For the text-containing cell, return its midpoint in [X, Y] coordinate format. 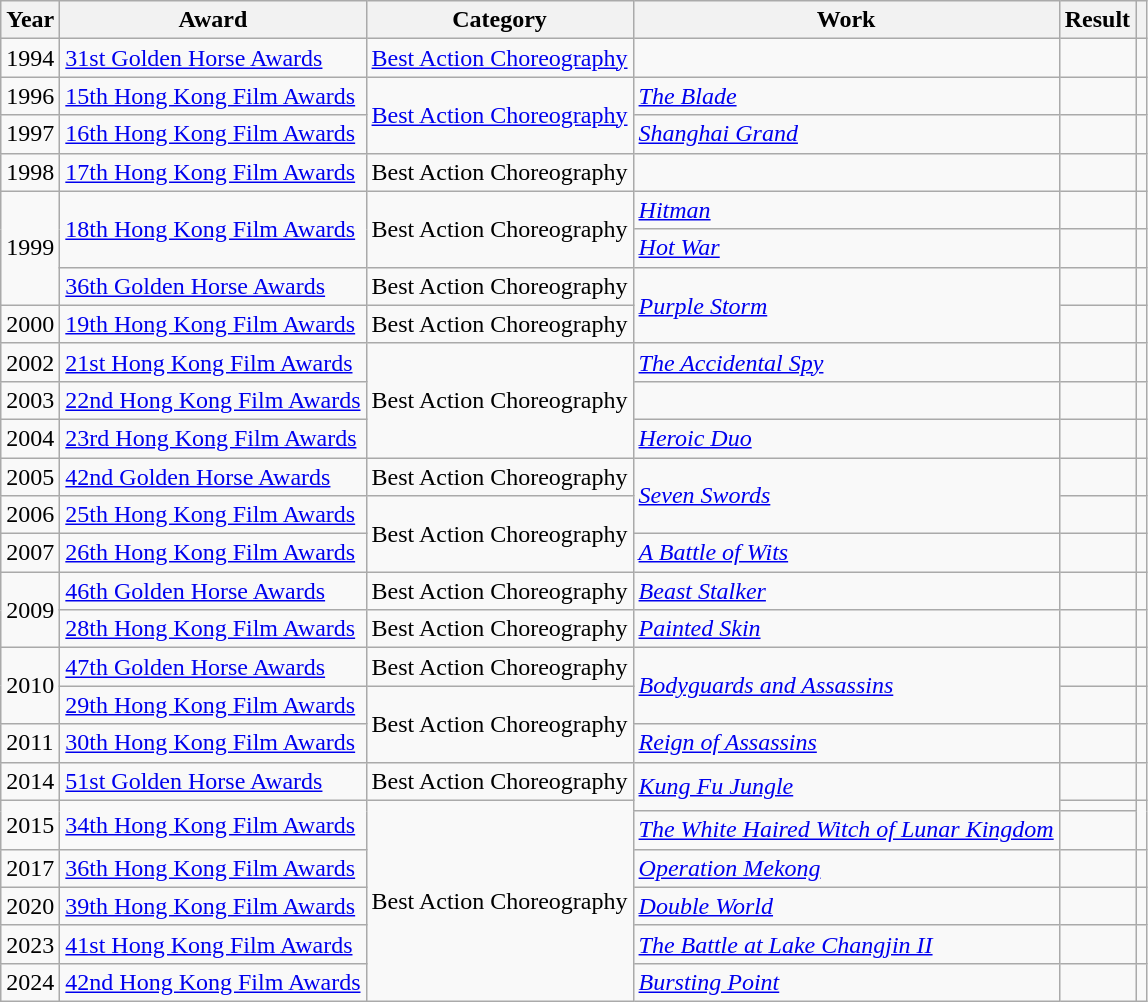
39th Hong Kong Film Awards [213, 906]
30th Hong Kong Film Awards [213, 743]
16th Hong Kong Film Awards [213, 134]
2011 [30, 743]
Operation Mekong [846, 868]
2002 [30, 362]
28th Hong Kong Film Awards [213, 629]
Kung Fu Jungle [846, 786]
1998 [30, 172]
36th Hong Kong Film Awards [213, 868]
51st Golden Horse Awards [213, 781]
The Accidental Spy [846, 362]
Shanghai Grand [846, 134]
18th Hong Kong Film Awards [213, 229]
26th Hong Kong Film Awards [213, 553]
29th Hong Kong Film Awards [213, 705]
36th Golden Horse Awards [213, 286]
A Battle of Wits [846, 553]
2006 [30, 515]
The Battle at Lake Changjin II [846, 944]
1997 [30, 134]
22nd Hong Kong Film Awards [213, 400]
15th Hong Kong Film Awards [213, 96]
The Blade [846, 96]
47th Golden Horse Awards [213, 667]
Bursting Point [846, 982]
Reign of Assassins [846, 743]
2004 [30, 438]
2010 [30, 686]
2007 [30, 553]
Category [500, 20]
Hitman [846, 210]
2023 [30, 944]
41st Hong Kong Film Awards [213, 944]
31st Golden Horse Awards [213, 58]
Award [213, 20]
Hot War [846, 248]
Seven Swords [846, 496]
46th Golden Horse Awards [213, 591]
19th Hong Kong Film Awards [213, 324]
23rd Hong Kong Film Awards [213, 438]
25th Hong Kong Film Awards [213, 515]
2024 [30, 982]
42nd Hong Kong Film Awards [213, 982]
Work [846, 20]
1996 [30, 96]
Double World [846, 906]
Bodyguards and Assassins [846, 686]
Painted Skin [846, 629]
34th Hong Kong Film Awards [213, 824]
1999 [30, 248]
2009 [30, 610]
2003 [30, 400]
Purple Storm [846, 305]
Result [1097, 20]
Year [30, 20]
Heroic Duo [846, 438]
Beast Stalker [846, 591]
2005 [30, 477]
17th Hong Kong Film Awards [213, 172]
The White Haired Witch of Lunar Kingdom [846, 830]
2014 [30, 781]
2020 [30, 906]
42nd Golden Horse Awards [213, 477]
21st Hong Kong Film Awards [213, 362]
2017 [30, 868]
2015 [30, 824]
2000 [30, 324]
1994 [30, 58]
